Search for the cell housing the specified text and yield its [x, y] center coordinate. 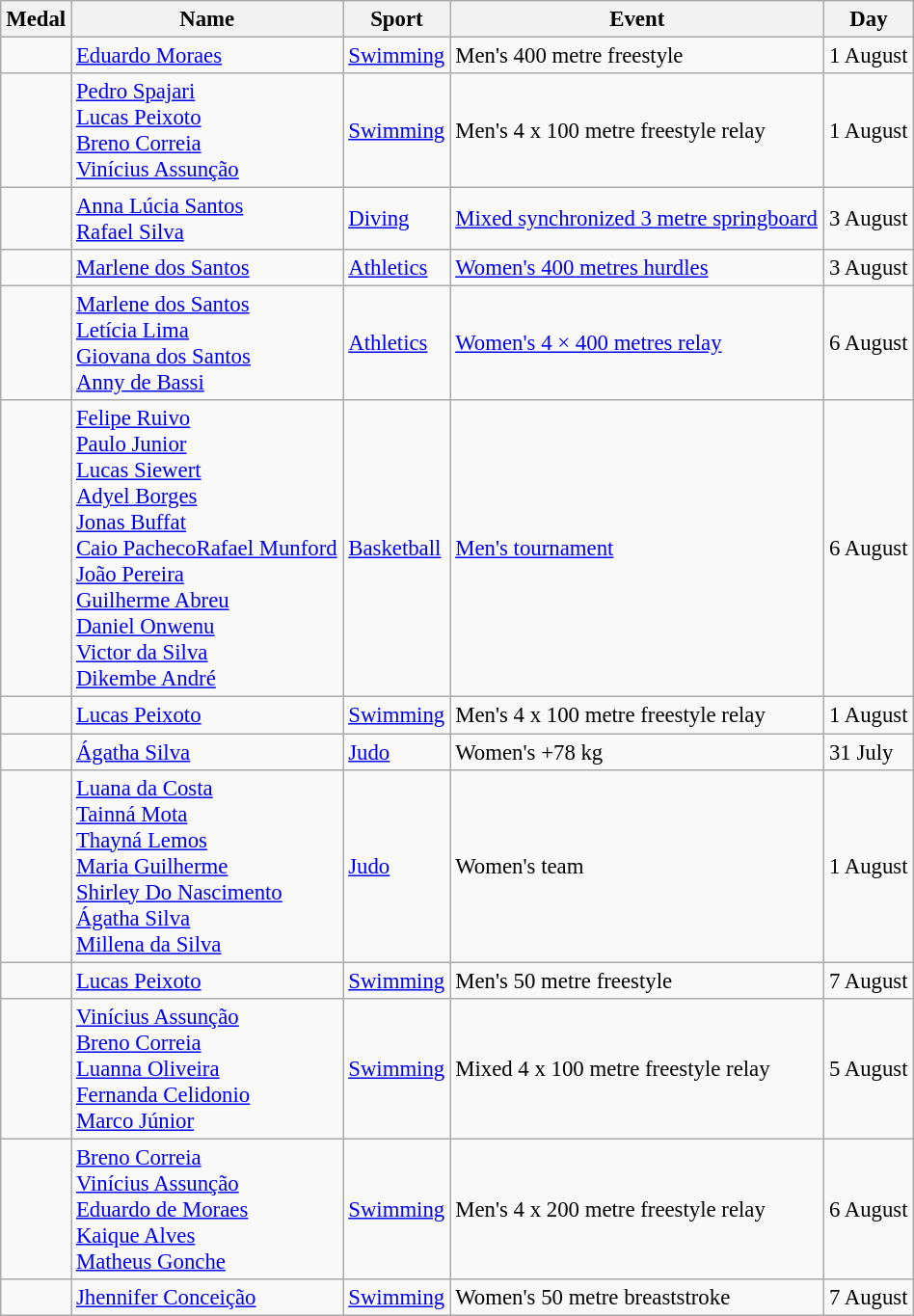
Women's +78 kg [637, 752]
Event [637, 19]
Breno CorreiaVinícius AssunçãoEduardo de MoraesKaique Alves Matheus Gonche [207, 1209]
Day [870, 19]
Jhennifer Conceição [207, 1298]
Marlene dos SantosLetícia LimaGiovana dos SantosAnny de Bassi [207, 343]
Name [207, 19]
Medal [37, 19]
Mixed synchronized 3 metre springboard [637, 220]
Pedro SpajariLucas PeixotoBreno CorreiaVinícius Assunção [207, 131]
5 August [870, 1068]
Men's 400 metre freestyle [637, 56]
Mixed 4 x 100 metre freestyle relay [637, 1068]
Vinícius AssunçãoBreno CorreiaLuanna OliveiraFernanda CelidonioMarco Júnior [207, 1068]
Eduardo Moraes [207, 56]
Anna Lúcia SantosRafael Silva [207, 220]
Diving [397, 220]
Luana da CostaTainná MotaThayná LemosMaria GuilhermeShirley Do NascimentoÁgatha SilvaMillena da Silva [207, 866]
Ágatha Silva [207, 752]
Women's team [637, 866]
Women's 4 × 400 metres relay [637, 343]
Marlene dos Santos [207, 268]
Basketball [397, 550]
Women's 400 metres hurdles [637, 268]
Men's 50 metre freestyle [637, 980]
Men's tournament [637, 550]
Women's 50 metre breaststroke [637, 1298]
Men's 4 x 200 metre freestyle relay [637, 1209]
31 July [870, 752]
Sport [397, 19]
